Return the (x, y) coordinate for the center point of the cell that contains the specified text.  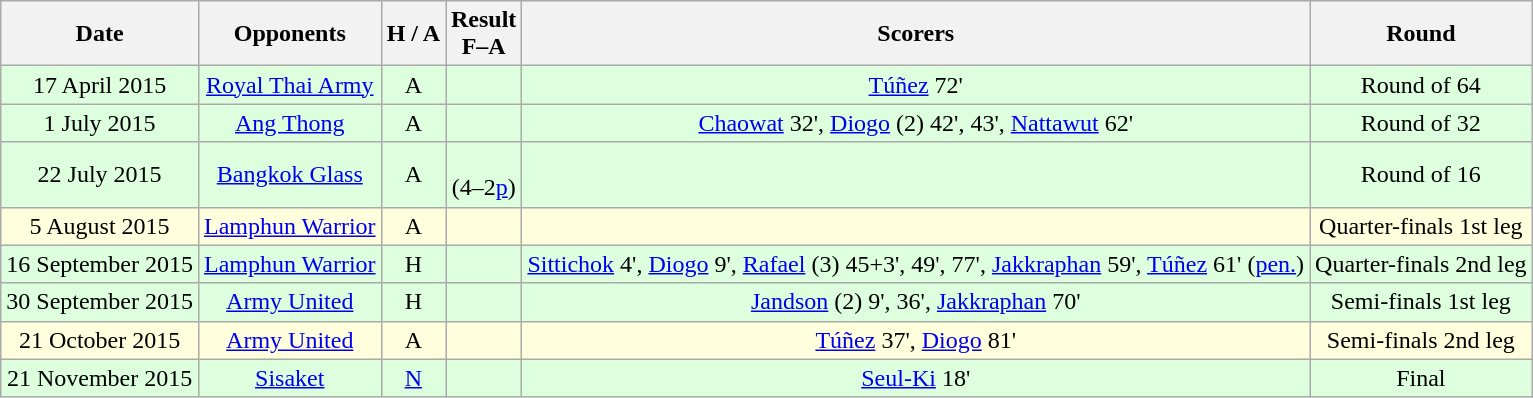
Bangkok Glass (290, 174)
Quarter-finals 2nd leg (1422, 264)
21 October 2015 (100, 340)
Opponents (290, 34)
Túñez 72' (916, 85)
Jandson (2) 9', 36', Jakkraphan 70' (916, 302)
Semi-finals 1st leg (1422, 302)
Chaowat 32', Diogo (2) 42', 43', Nattawut 62' (916, 123)
Scorers (916, 34)
N (413, 378)
Final (1422, 378)
ResultF–A (484, 34)
22 July 2015 (100, 174)
Túñez 37', Diogo 81' (916, 340)
Sisaket (290, 378)
Round of 32 (1422, 123)
Quarter-finals 1st leg (1422, 226)
H / A (413, 34)
Round of 16 (1422, 174)
Date (100, 34)
(4–2p) (484, 174)
Ang Thong (290, 123)
Royal Thai Army (290, 85)
Round (1422, 34)
16 September 2015 (100, 264)
5 August 2015 (100, 226)
21 November 2015 (100, 378)
1 July 2015 (100, 123)
Semi-finals 2nd leg (1422, 340)
30 September 2015 (100, 302)
Sittichok 4', Diogo 9', Rafael (3) 45+3', 49', 77', Jakkraphan 59', Túñez 61' (pen.) (916, 264)
17 April 2015 (100, 85)
Seul-Ki 18' (916, 378)
Round of 64 (1422, 85)
